Provide the [X, Y] coordinate of the cell's center where the given text is located.  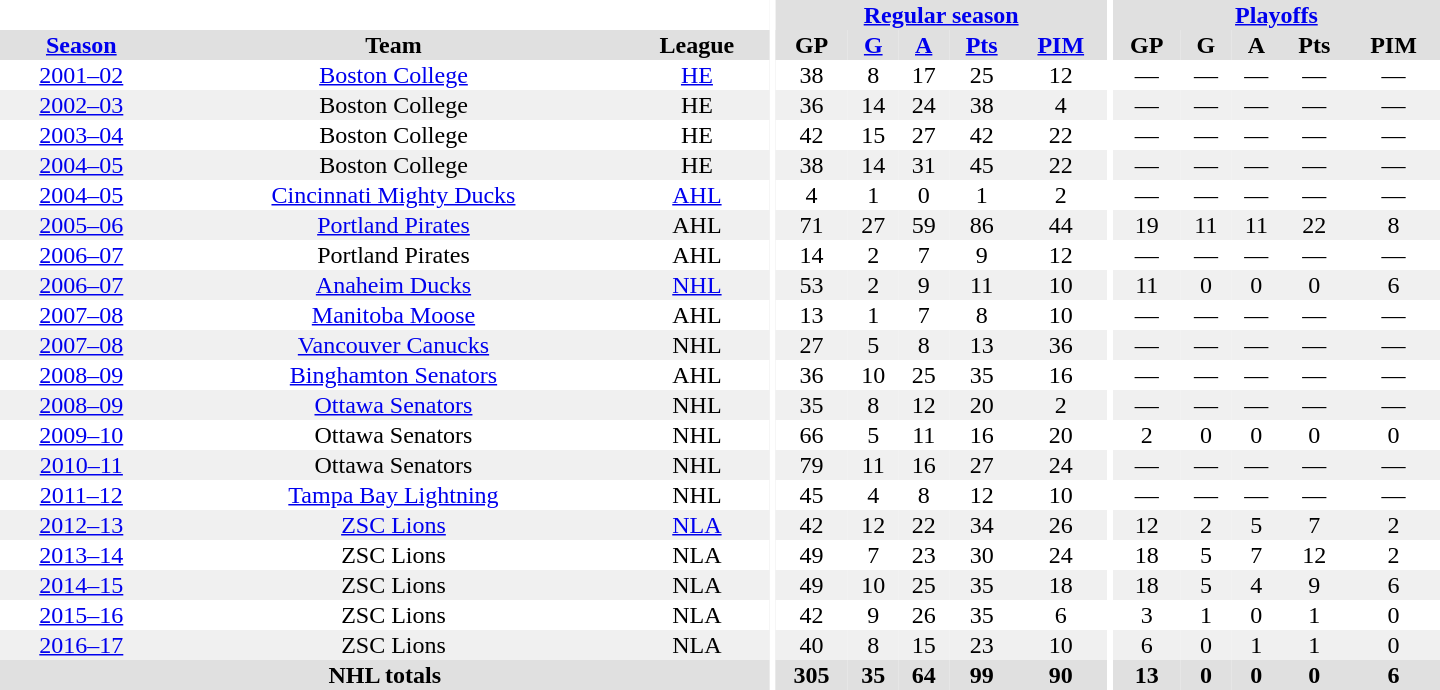
40 [812, 645]
64 [923, 675]
59 [923, 225]
17 [923, 75]
Regular season [941, 15]
34 [982, 525]
66 [812, 435]
99 [982, 675]
2012–13 [82, 525]
305 [812, 675]
2014–15 [82, 585]
30 [982, 555]
19 [1147, 225]
2003–04 [82, 135]
Binghamton Senators [394, 375]
Vancouver Canucks [394, 345]
2002–03 [82, 105]
53 [812, 285]
Season [82, 45]
90 [1060, 675]
86 [982, 225]
2001–02 [82, 75]
2011–12 [82, 495]
Tampa Bay Lightning [394, 495]
3 [1147, 615]
Anaheim Ducks [394, 285]
71 [812, 225]
Manitoba Moose [394, 315]
NHL totals [385, 675]
Cincinnati Mighty Ducks [394, 195]
League [696, 45]
Playoffs [1276, 15]
79 [812, 465]
2016–17 [82, 645]
44 [1060, 225]
2009–10 [82, 435]
2015–16 [82, 615]
2013–14 [82, 555]
Team [394, 45]
2010–11 [82, 465]
31 [923, 165]
2005–06 [82, 225]
